Capture the cell that displays the provided text and extract its (x, y) central coordinate. 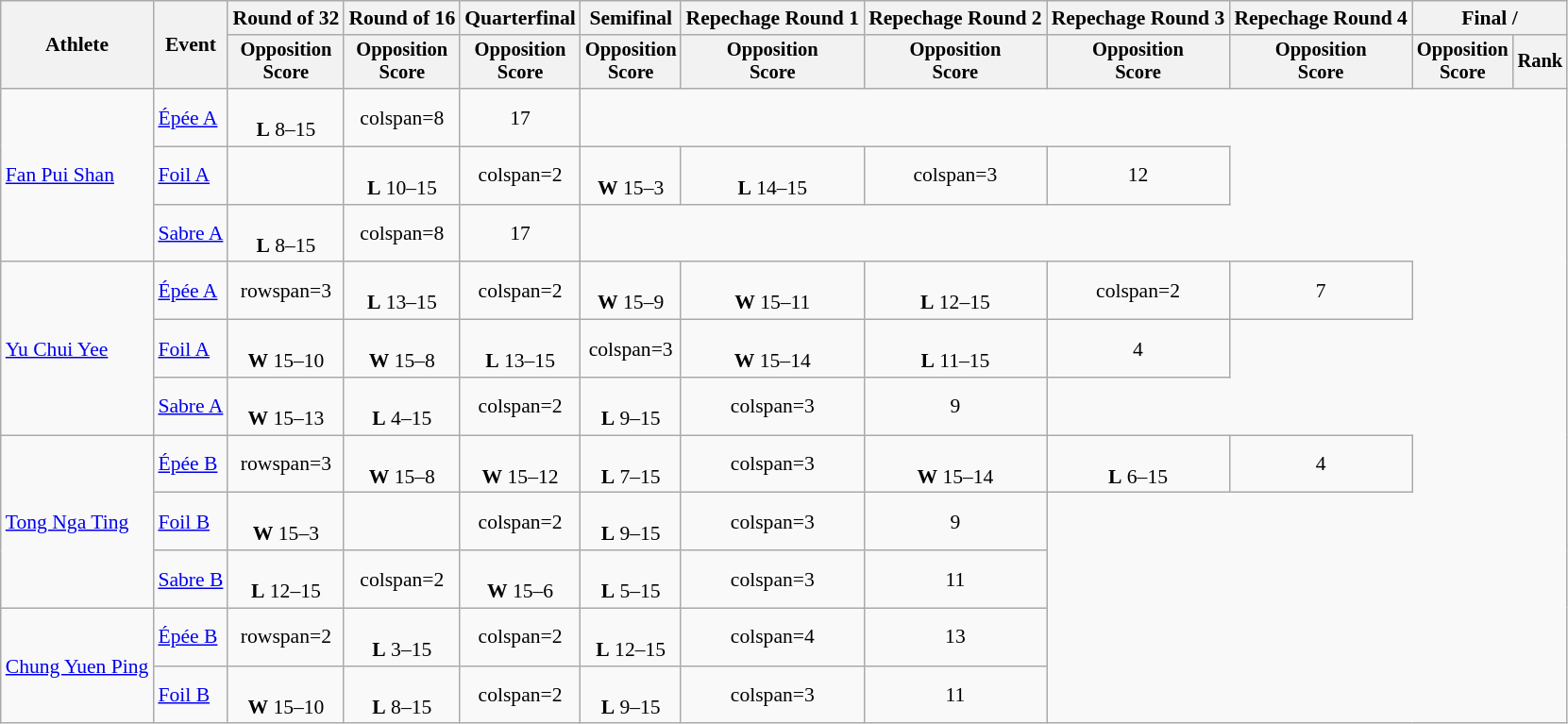
Final / (1490, 18)
Repechage Round 3 (1138, 18)
L 4–15 (402, 406)
Fan Pui Shan (77, 176)
7 (1321, 291)
W 15–13 (285, 406)
Rank (1541, 62)
Repechage Round 2 (955, 18)
Chung Yuen Ping (77, 666)
L 5–15 (631, 580)
W 15–6 (520, 580)
W 15–12 (520, 464)
colspan=4 (772, 638)
Round of 16 (402, 18)
Repechage Round 4 (1321, 18)
12 (1138, 176)
Tong Nga Ting (77, 521)
Athlete (77, 45)
L 11–15 (955, 349)
Event (191, 45)
W 15–9 (631, 291)
W 15–11 (772, 291)
Sabre B (191, 580)
L 7–15 (631, 464)
Semifinal (631, 18)
Quarterfinal (520, 18)
Repechage Round 1 (772, 18)
rowspan=2 (285, 638)
L 10–15 (402, 176)
Yu Chui Yee (77, 349)
13 (955, 638)
L 6–15 (1138, 464)
L 14–15 (772, 176)
Round of 32 (285, 18)
L 3–15 (402, 638)
